Find where the given text appears and provide that cell's center as [X, Y] coordinate. 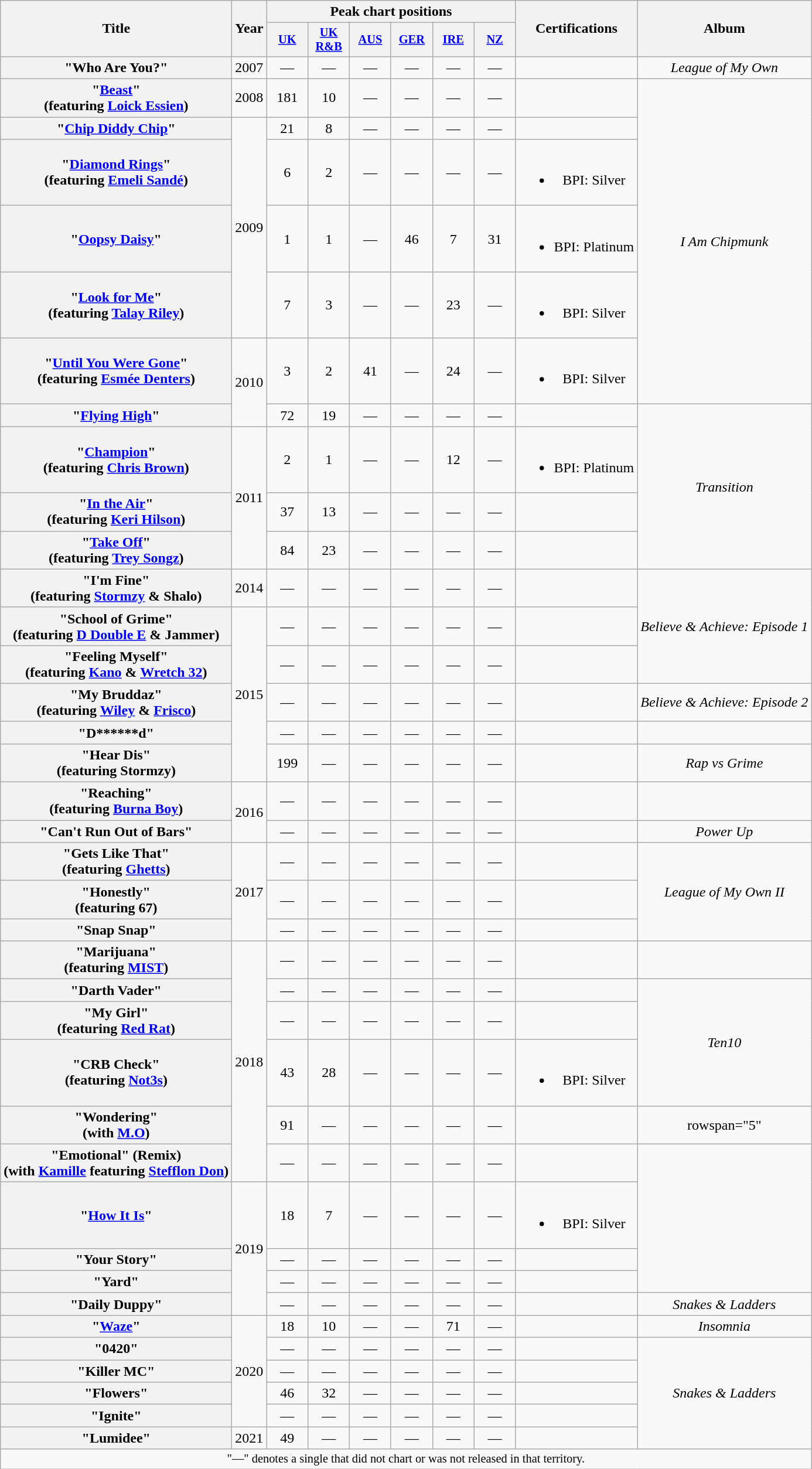
"Killer MC" [116, 1371]
UK [287, 40]
181 [287, 98]
"My Bruddaz"(featuring Wiley & Frisco) [116, 702]
"Wondering"(with M.O) [116, 1125]
"School of Grime"(featuring D Double E & Jammer) [116, 626]
"Flowers" [116, 1393]
2018 [250, 1062]
"Reaching"(featuring Burna Boy) [116, 802]
UK R&B [329, 40]
28 [329, 1072]
"Who Are You?" [116, 67]
71 [453, 1326]
IRE [453, 40]
"—" denotes a single that did not chart or was not released in that territory. [406, 1459]
21 [287, 128]
"Oopsy Daisy" [116, 239]
2021 [250, 1438]
2009 [250, 227]
"CRB Check"(featuring Not3s) [116, 1072]
GER [411, 40]
2014 [250, 588]
I Am Chipmunk [724, 241]
"Hear Dis"(featuring Stormzy) [116, 763]
rowspan="5" [724, 1125]
"Your Story" [116, 1259]
"Can't Run Out of Bars" [116, 831]
"Waze" [116, 1326]
Album [724, 29]
72 [287, 415]
"0420" [116, 1349]
41 [370, 371]
"Emotional" (Remix)(with Kamille featuring Stefflon Don) [116, 1163]
"Yard" [116, 1281]
2008 [250, 98]
"I'm Fine"(featuring Stormzy & Shalo) [116, 588]
"In the Air"(featuring Keri Hilson) [116, 512]
Peak chart positions [391, 12]
8 [329, 128]
"Diamond Rings"(featuring Emeli Sandé) [116, 172]
2011 [250, 498]
2015 [250, 694]
Power Up [724, 831]
League of My Own [724, 67]
13 [329, 512]
12 [453, 459]
91 [287, 1125]
"Lumidee" [116, 1438]
"Darth Vader" [116, 990]
Transition [724, 486]
2007 [250, 67]
"Take Off"(featuring Trey Songz) [116, 550]
League of My Own II [724, 892]
"Marijuana"(featuring MIST) [116, 960]
"Ignite" [116, 1416]
"Look for Me"(featuring Talay Riley) [116, 305]
"Feeling Myself"(featuring Kano & Wretch 32) [116, 664]
"Flying High" [116, 415]
"Chip Diddy Chip" [116, 128]
43 [287, 1072]
Rap vs Grime [724, 763]
"Champion"(featuring Chris Brown) [116, 459]
49 [287, 1438]
31 [494, 239]
"Snap Snap" [116, 930]
19 [329, 415]
"How It Is" [116, 1215]
32 [329, 1393]
Year [250, 29]
Believe & Achieve: Episode 2 [724, 702]
Title [116, 29]
2019 [250, 1248]
24 [453, 371]
"Daily Duppy" [116, 1304]
6 [287, 172]
Believe & Achieve: Episode 1 [724, 626]
"D******d" [116, 732]
2017 [250, 892]
"Honestly"(featuring 67) [116, 900]
NZ [494, 40]
"Gets Like That"(featuring Ghetts) [116, 861]
Insomnia [724, 1326]
2010 [250, 382]
37 [287, 512]
2016 [250, 812]
"My Girl"(featuring Red Rat) [116, 1021]
199 [287, 763]
"Beast"(featuring Loick Essien) [116, 98]
AUS [370, 40]
2020 [250, 1371]
84 [287, 550]
Ten10 [724, 1042]
Certifications [576, 29]
"Until You Were Gone"(featuring Esmée Denters) [116, 371]
